Detect which cell encompasses the target text, then output its (X, Y) center coordinate. 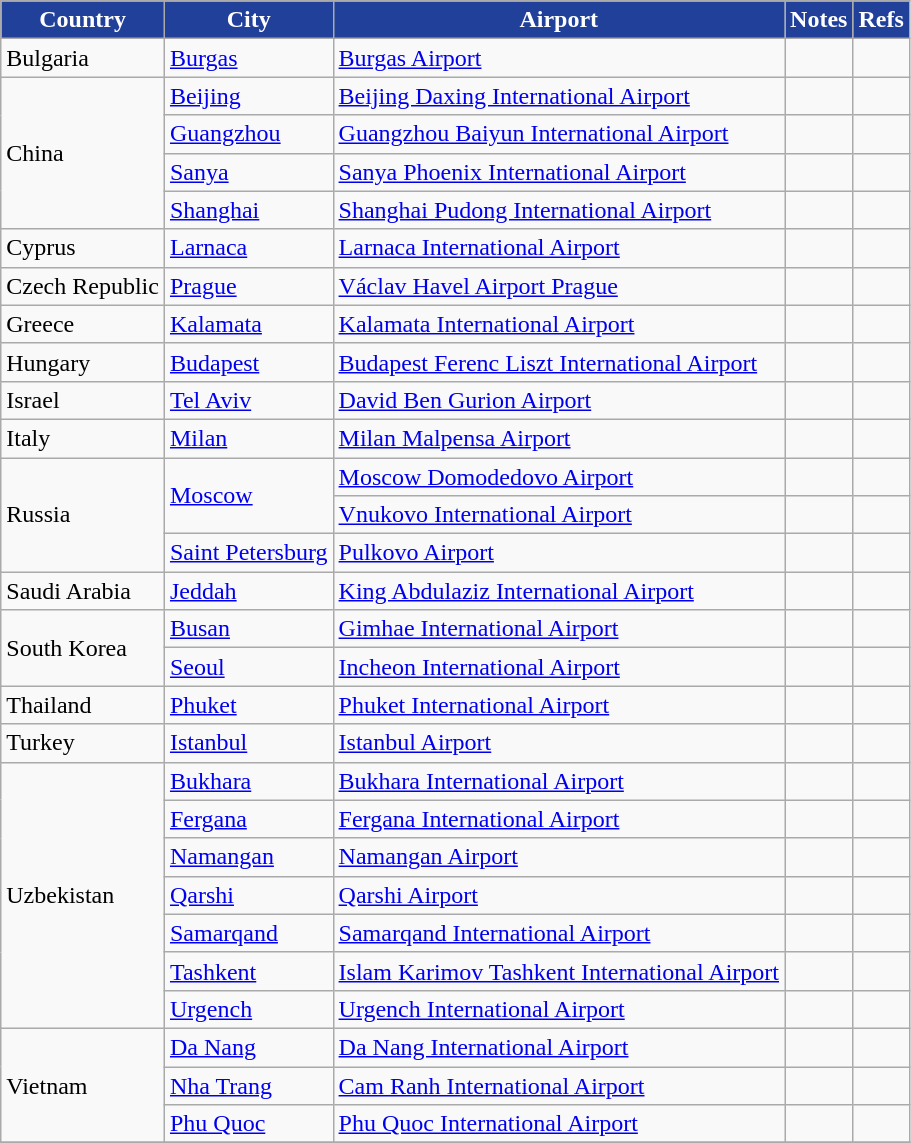
Thailand (83, 705)
Fergana (248, 819)
Sanya (248, 172)
King Abdulaziz International Airport (559, 591)
Prague (248, 286)
Samarqand (248, 933)
Phu Quoc (248, 1124)
Namangan (248, 857)
Da Nang (248, 1047)
Larnaca (248, 248)
Country (83, 20)
Kalamata (248, 324)
Namangan Airport (559, 857)
Milan (248, 438)
South Korea (83, 648)
Israel (83, 400)
Guangzhou (248, 134)
Cyprus (83, 248)
China (83, 153)
Turkey (83, 743)
Qarshi (248, 895)
Czech Republic (83, 286)
Istanbul (248, 743)
Fergana International Airport (559, 819)
Nha Trang (248, 1085)
Busan (248, 629)
Shanghai (248, 210)
Airport (559, 20)
Moscow (248, 496)
Saudi Arabia (83, 591)
Sanya Phoenix International Airport (559, 172)
Gimhae International Airport (559, 629)
Kalamata International Airport (559, 324)
Russia (83, 515)
David Ben Gurion Airport (559, 400)
Václav Havel Airport Prague (559, 286)
Jeddah (248, 591)
Budapest (248, 362)
Beijing Daxing International Airport (559, 96)
Milan Malpensa Airport (559, 438)
Beijing (248, 96)
Bulgaria (83, 58)
Bukhara (248, 781)
Cam Ranh International Airport (559, 1085)
Greece (83, 324)
Vnukovo International Airport (559, 515)
Bukhara International Airport (559, 781)
Burgas Airport (559, 58)
Burgas (248, 58)
Seoul (248, 667)
Notes (819, 20)
Saint Petersburg (248, 553)
Refs (881, 20)
Larnaca International Airport (559, 248)
Hungary (83, 362)
Pulkovo Airport (559, 553)
Qarshi Airport (559, 895)
Incheon International Airport (559, 667)
Urgench International Airport (559, 1009)
Tashkent (248, 971)
Budapest Ferenc Liszt International Airport (559, 362)
Urgench (248, 1009)
Phuket (248, 705)
Islam Karimov Tashkent International Airport (559, 971)
Samarqand International Airport (559, 933)
Phu Quoc International Airport (559, 1124)
Shanghai Pudong International Airport (559, 210)
Italy (83, 438)
Moscow Domodedovo Airport (559, 477)
Istanbul Airport (559, 743)
Da Nang International Airport (559, 1047)
Tel Aviv (248, 400)
Guangzhou Baiyun International Airport (559, 134)
Phuket International Airport (559, 705)
Uzbekistan (83, 895)
Vietnam (83, 1085)
City (248, 20)
